Scan for the cell matching the given text and deliver its [x, y] coordinate at center. 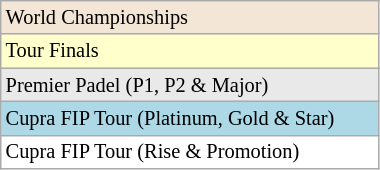
Cupra FIP Tour (Rise & Promotion) [190, 152]
Premier Padel (P1, P2 & Major) [190, 85]
World Championships [190, 17]
Cupra FIP Tour (Platinum, Gold & Star) [190, 118]
Tour Finals [190, 51]
